Search for the cell housing the specified text and yield its [x, y] center coordinate. 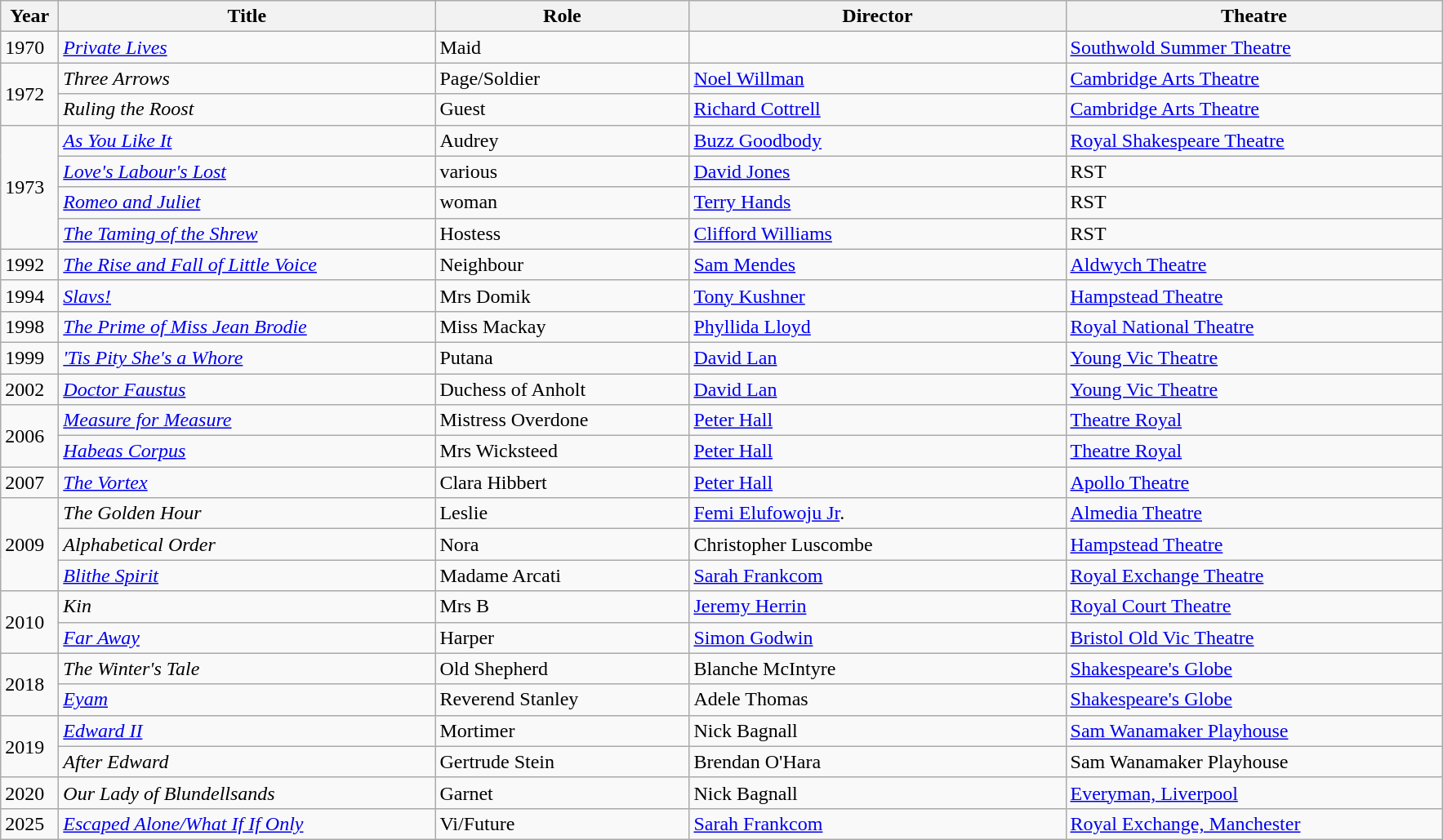
Blithe Spirit [247, 576]
The Golden Hour [247, 513]
Terry Hands [877, 202]
Three Arrows [247, 78]
Royal Court Theatre [1254, 607]
1972 [29, 94]
Brendan O'Hara [877, 762]
woman [562, 202]
Neighbour [562, 264]
Alphabetical Order [247, 544]
2025 [29, 824]
Escaped Alone/What If If Only [247, 824]
Mortimer [562, 731]
Almedia Theatre [1254, 513]
Title [247, 16]
Jeremy Herrin [877, 607]
Royal National Theatre [1254, 327]
Vi/Future [562, 824]
Bristol Old Vic Theatre [1254, 638]
Kin [247, 607]
Page/Soldier [562, 78]
Aldwych Theatre [1254, 264]
The Winter's Tale [247, 669]
Duchess of Anholt [562, 389]
Gertrude Stein [562, 762]
Reverend Stanley [562, 700]
Guest [562, 109]
various [562, 171]
Phyllida Lloyd [877, 327]
2007 [29, 482]
2009 [29, 544]
Sam Mendes [877, 264]
1994 [29, 296]
Maid [562, 47]
2020 [29, 793]
Adele Thomas [877, 700]
Leslie [562, 513]
Everyman, Liverpool [1254, 793]
Private Lives [247, 47]
1970 [29, 47]
Edward II [247, 731]
Christopher Luscombe [877, 544]
Mrs B [562, 607]
The Vortex [247, 482]
Mistress Overdone [562, 420]
Year [29, 16]
Femi Elufowoju Jr. [877, 513]
Richard Cottrell [877, 109]
Mrs Domik [562, 296]
As You Like It [247, 140]
Garnet [562, 793]
Director [877, 16]
Romeo and Juliet [247, 202]
Noel Willman [877, 78]
1973 [29, 187]
1998 [29, 327]
Simon Godwin [877, 638]
Measure for Measure [247, 420]
Doctor Faustus [247, 389]
Ruling the Roost [247, 109]
Audrey [562, 140]
Clara Hibbert [562, 482]
The Taming of the Shrew [247, 233]
Mrs Wicksteed [562, 451]
Harper [562, 638]
Clifford Williams [877, 233]
Blanche McIntyre [877, 669]
Madame Arcati [562, 576]
Apollo Theatre [1254, 482]
1992 [29, 264]
Slavs! [247, 296]
Miss Mackay [562, 327]
Role [562, 16]
David Jones [877, 171]
Love's Labour's Lost [247, 171]
The Prime of Miss Jean Brodie [247, 327]
Hostess [562, 233]
Royal Shakespeare Theatre [1254, 140]
Habeas Corpus [247, 451]
2019 [29, 746]
2006 [29, 436]
1999 [29, 358]
Old Shepherd [562, 669]
'Tis Pity She's a Whore [247, 358]
Eyam [247, 700]
Royal Exchange, Manchester [1254, 824]
Tony Kushner [877, 296]
2002 [29, 389]
Theatre [1254, 16]
The Rise and Fall of Little Voice [247, 264]
Buzz Goodbody [877, 140]
After Edward [247, 762]
Our Lady of Blundellsands [247, 793]
Far Away [247, 638]
Nora [562, 544]
Southwold Summer Theatre [1254, 47]
2010 [29, 622]
2018 [29, 684]
Royal Exchange Theatre [1254, 576]
Putana [562, 358]
